Pinpoint the cell where the given text exists, returning its (X, Y) midpoint coordinate. 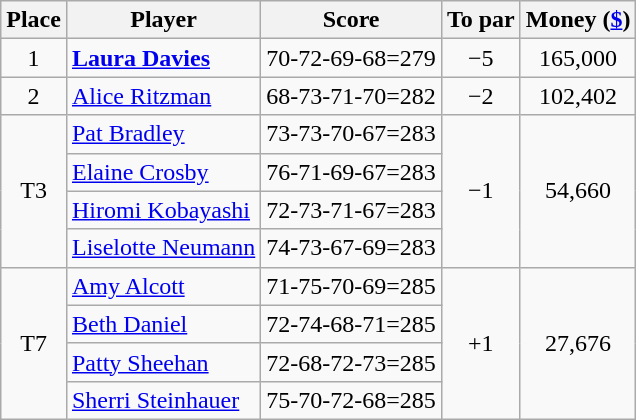
Pat Bradley (163, 134)
To par (480, 20)
Beth Daniel (163, 324)
27,676 (578, 343)
Hiromi Kobayashi (163, 210)
Alice Ritzman (163, 96)
1 (34, 58)
T7 (34, 343)
Money ($) (578, 20)
70-72-69-68=279 (352, 58)
54,660 (578, 191)
71-75-70-69=285 (352, 286)
Score (352, 20)
165,000 (578, 58)
T3 (34, 191)
75-70-72-68=285 (352, 400)
Patty Sheehan (163, 362)
2 (34, 96)
−5 (480, 58)
Place (34, 20)
Laura Davies (163, 58)
Amy Alcott (163, 286)
74-73-67-69=283 (352, 248)
−1 (480, 191)
Player (163, 20)
73-73-70-67=283 (352, 134)
Sherri Steinhauer (163, 400)
+1 (480, 343)
72-73-71-67=283 (352, 210)
Liselotte Neumann (163, 248)
76-71-69-67=283 (352, 172)
72-74-68-71=285 (352, 324)
−2 (480, 96)
72-68-72-73=285 (352, 362)
68-73-71-70=282 (352, 96)
102,402 (578, 96)
Elaine Crosby (163, 172)
